Search for the cell housing the specified text and yield its (X, Y) center coordinate. 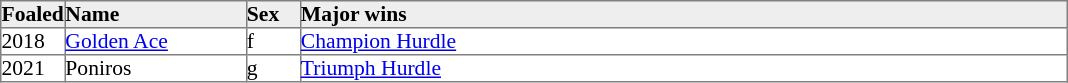
2021 (33, 68)
f (273, 42)
Champion Hurdle (683, 42)
Foaled (33, 14)
Triumph Hurdle (683, 68)
Golden Ace (156, 42)
Poniros (156, 68)
Name (156, 14)
Sex (273, 14)
2018 (33, 42)
g (273, 68)
Major wins (683, 14)
